Pinpoint the cell where the given text exists, returning its [X, Y] midpoint coordinate. 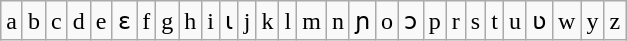
ɔ [412, 21]
c [57, 21]
s [475, 21]
ʋ [539, 21]
r [456, 21]
k [268, 21]
l [288, 21]
w [567, 21]
j [247, 21]
h [190, 21]
p [434, 21]
o [388, 21]
y [592, 21]
e [101, 21]
a [12, 21]
n [338, 21]
m [312, 21]
z [615, 21]
ɩ [230, 21]
ɲ [362, 21]
u [514, 21]
i [211, 21]
b [34, 21]
f [146, 21]
d [78, 21]
t [495, 21]
g [168, 21]
ɛ [124, 21]
